Scan for the cell matching the given text and deliver its (x, y) coordinate at center. 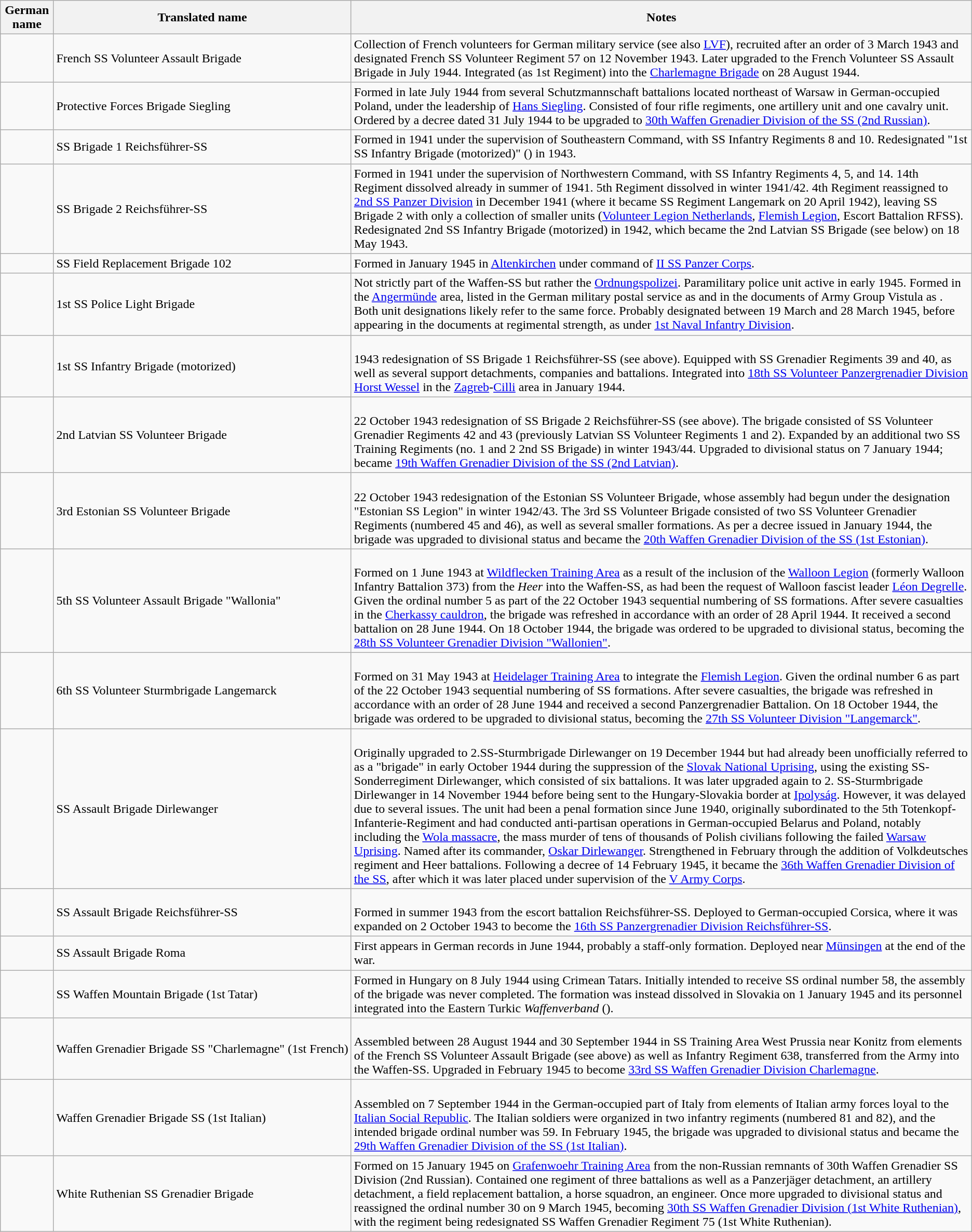
SS Assault Brigade Roma (203, 954)
SS Assault Brigade Dirlewanger (203, 808)
Waffen Grenadier Brigade SS "Charlemagne" (1st French) (203, 1049)
SS Brigade 1 Reichsführer-SS (203, 146)
SS Brigade 2 Reichsführer-SS (203, 209)
Formed in January 1945 in Altenkirchen under command of II SS Panzer Corps. (661, 263)
1st SS Infantry Brigade (motorized) (203, 366)
First appears in German records in June 1944, probably a staff-only formation. Deployed near Münsingen at the end of the war. (661, 954)
SS Assault Brigade Reichsführer-SS (203, 913)
SS Field Replacement Brigade 102 (203, 263)
French SS Volunteer Assault Brigade (203, 58)
Waffen Grenadier Brigade SS (1st Italian) (203, 1118)
German name (27, 18)
1st SS Police Light Brigade (203, 304)
Translated name (203, 18)
2nd Latvian SS Volunteer Brigade (203, 435)
Notes (661, 18)
3rd Estonian SS Volunteer Brigade (203, 511)
5th SS Volunteer Assault Brigade "Wallonia" (203, 600)
White Ruthenian SS Grenadier Brigade (203, 1194)
SS Waffen Mountain Brigade (1st Tatar) (203, 994)
6th SS Volunteer Sturmbrigade Langemarck (203, 690)
Protective Forces Brigade Siegling (203, 106)
